Search for the cell housing the specified text and yield its [X, Y] center coordinate. 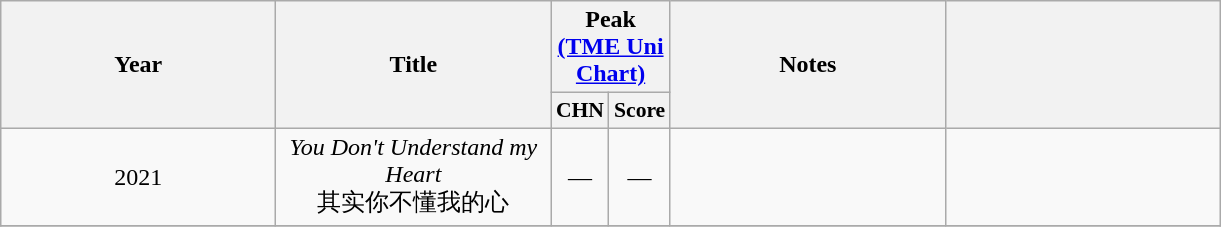
Year [138, 65]
2021 [138, 176]
Peak (TME Uni Chart) [610, 47]
Notes [808, 65]
You Don't Understand my Heart其实你不懂我的心 [414, 176]
CHN [580, 111]
Title [414, 65]
Score [640, 111]
